Pinpoint the cell where the given text exists, returning its [x, y] midpoint coordinate. 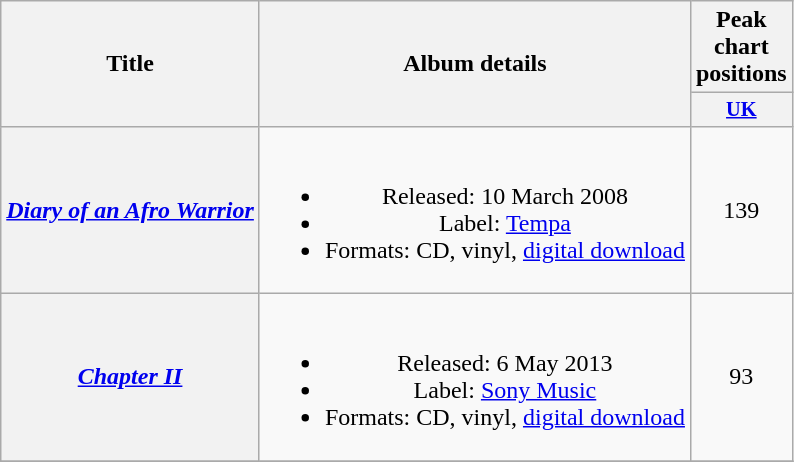
Title [130, 64]
Peak chart positions [741, 47]
93 [741, 378]
139 [741, 210]
Diary of an Afro Warrior [130, 210]
Released: 10 March 2008Label: TempaFormats: CD, vinyl, digital download [474, 210]
Album details [474, 64]
Released: 6 May 2013Label: Sony MusicFormats: CD, vinyl, digital download [474, 378]
Chapter II [130, 378]
UK [741, 110]
